From the cell containing the given text, extract its center point as (x, y) coordinate. 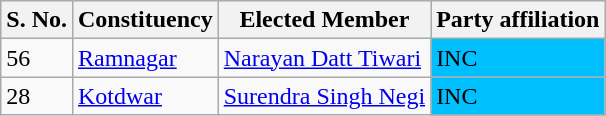
Kotdwar (145, 96)
56 (37, 58)
Constituency (145, 20)
Ramnagar (145, 58)
Elected Member (324, 20)
28 (37, 96)
Surendra Singh Negi (324, 96)
Narayan Datt Tiwari (324, 58)
Party affiliation (518, 20)
S. No. (37, 20)
